Return the [x, y] coordinate for the center point of the cell that contains the specified text.  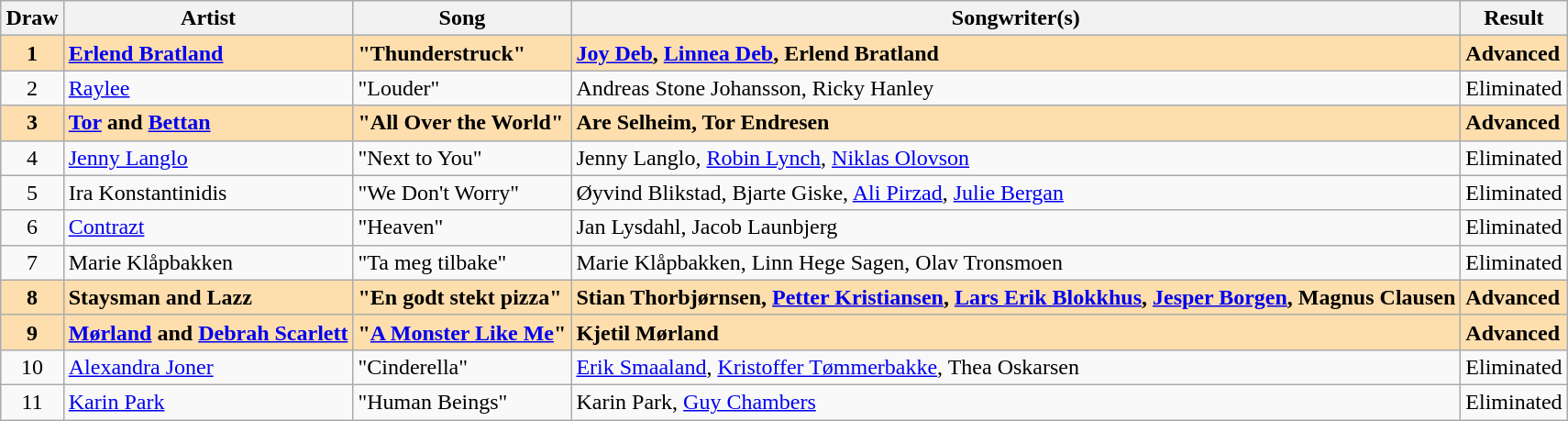
1 [32, 53]
Staysman and Lazz [208, 297]
Jenny Langlo [208, 158]
8 [32, 297]
7 [32, 262]
"Thunderstruck" [462, 53]
"Cinderella" [462, 367]
Erik Smaaland, Kristoffer Tømmerbakke, Thea Oskarsen [1016, 367]
Result [1514, 18]
11 [32, 402]
"Heaven" [462, 227]
Øyvind Blikstad, Bjarte Giske, Ali Pirzad, Julie Bergan [1016, 193]
"Louder" [462, 88]
Tor and Bettan [208, 123]
4 [32, 158]
2 [32, 88]
"Ta meg tilbake" [462, 262]
Raylee [208, 88]
Song [462, 18]
Artist [208, 18]
"All Over the World" [462, 123]
Stian Thorbjørnsen, Petter Kristiansen, Lars Erik Blokkhus, Jesper Borgen, Magnus Clausen [1016, 297]
5 [32, 193]
Jan Lysdahl, Jacob Launbjerg [1016, 227]
Karin Park, Guy Chambers [1016, 402]
"We Don't Worry" [462, 193]
Contrazt [208, 227]
Marie Klåpbakken [208, 262]
Alexandra Joner [208, 367]
"Next to You" [462, 158]
10 [32, 367]
"A Monster Like Me" [462, 332]
Karin Park [208, 402]
Marie Klåpbakken, Linn Hege Sagen, Olav Tronsmoen [1016, 262]
Songwriter(s) [1016, 18]
"Human Beings" [462, 402]
9 [32, 332]
Joy Deb, Linnea Deb, Erlend Bratland [1016, 53]
6 [32, 227]
Draw [32, 18]
"En godt stekt pizza" [462, 297]
Are Selheim, Tor Endresen [1016, 123]
Mørland and Debrah Scarlett [208, 332]
3 [32, 123]
Kjetil Mørland [1016, 332]
Jenny Langlo, Robin Lynch, Niklas Olovson [1016, 158]
Andreas Stone Johansson, Ricky Hanley [1016, 88]
Erlend Bratland [208, 53]
Ira Konstantinidis [208, 193]
